Find where the given text appears and provide that cell's center as (X, Y) coordinate. 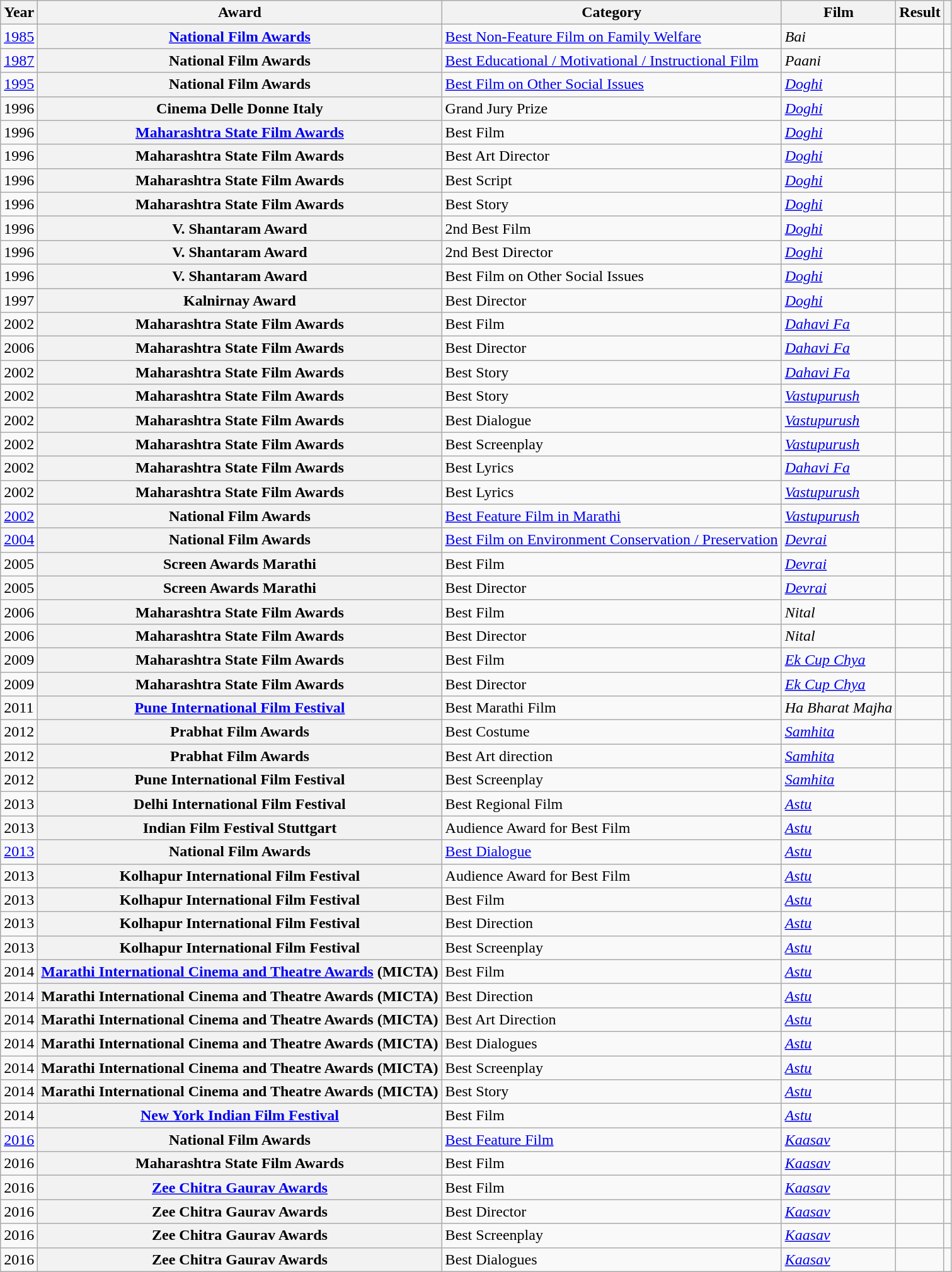
2004 (19, 540)
Category (611, 13)
Best Educational / Motivational / Instructional Film (611, 60)
Best Regional Film (611, 804)
Result (920, 13)
Kalnirnay Award (239, 301)
Best Film on Environment Conservation / Preservation (611, 540)
Best Feature Film in Marathi (611, 516)
Delhi International Film Festival (239, 804)
1985 (19, 37)
Best Art direction (611, 756)
Bai (839, 37)
Paani (839, 60)
Best Script (611, 180)
Best Feature Film (611, 1140)
Best Marathi Film (611, 708)
2011 (19, 708)
1997 (19, 301)
Best Art Director (611, 156)
2nd Best Film (611, 228)
Cinema Delle Donne Italy (239, 108)
2nd Best Director (611, 252)
Film (839, 13)
New York Indian Film Festival (239, 1116)
Ha Bharat Majha (839, 708)
Year (19, 13)
Award (239, 13)
1995 (19, 84)
Best Costume (611, 732)
Indian Film Festival Stuttgart (239, 828)
Best Art Direction (611, 1019)
1987 (19, 60)
Grand Jury Prize (611, 108)
Best Non-Feature Film on Family Welfare (611, 37)
